Provide the [X, Y] coordinate of the cell's center where the given text is located.  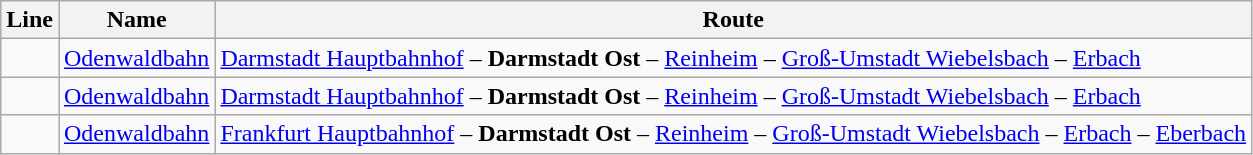
Route [734, 20]
Frankfurt Hauptbahnhof – Darmstadt Ost – Reinheim – Groß-Umstadt Wiebelsbach – Erbach – Eberbach [734, 134]
Name [136, 20]
Line [30, 20]
